Provide the [x, y] coordinate of the cell's center where the given text is located.  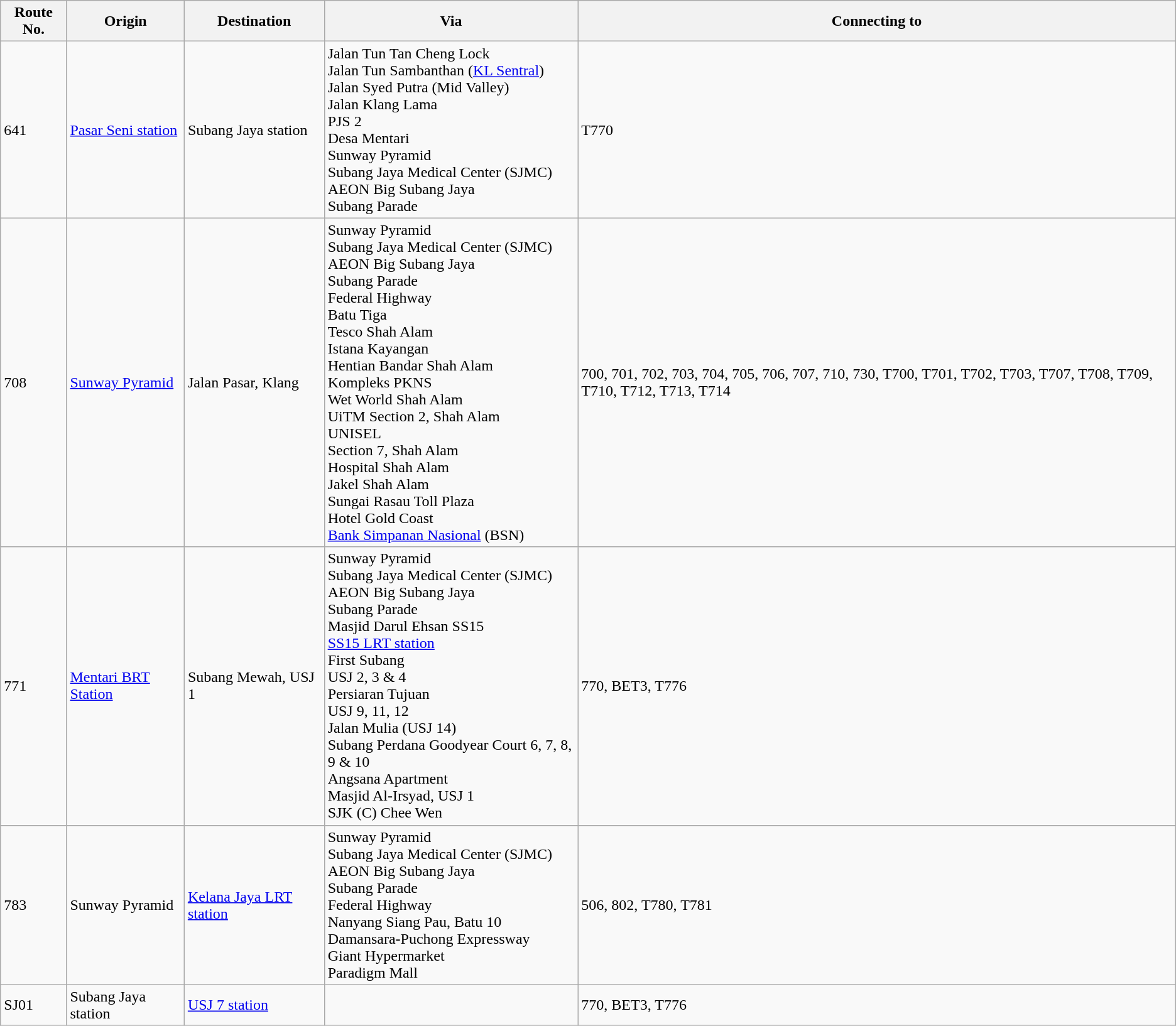
SJ01 [34, 1005]
Destination [254, 21]
USJ 7 station [254, 1005]
700, 701, 702, 703, 704, 705, 706, 707, 710, 730, T700, T701, T702, T703, T707, T708, T709, T710, T712, T713, T714 [877, 382]
771 [34, 686]
Connecting to [877, 21]
708 [34, 382]
Jalan Pasar, Klang [254, 382]
Subang Mewah, USJ 1 [254, 686]
Route No. [34, 21]
506, 802, T780, T781 [877, 905]
T770 [877, 129]
Via [451, 21]
641 [34, 129]
Origin [126, 21]
783 [34, 905]
Kelana Jaya LRT station [254, 905]
Mentari BRT Station [126, 686]
Pasar Seni station [126, 129]
